Detect which cell encompasses the target text, then output its [x, y] center coordinate. 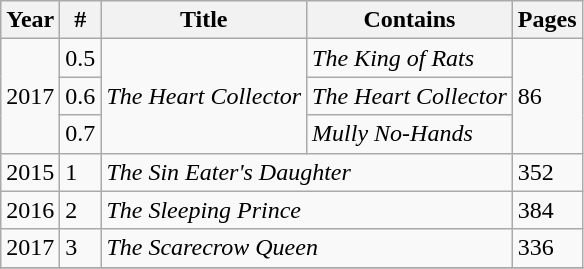
0.6 [80, 96]
2015 [30, 172]
86 [547, 96]
The Scarecrow Queen [306, 248]
1 [80, 172]
The King of Rats [410, 58]
The Sin Eater's Daughter [306, 172]
0.5 [80, 58]
# [80, 20]
Title [204, 20]
352 [547, 172]
336 [547, 248]
Contains [410, 20]
0.7 [80, 134]
The Sleeping Prince [306, 210]
384 [547, 210]
2016 [30, 210]
Mully No-Hands [410, 134]
2 [80, 210]
Year [30, 20]
Pages [547, 20]
3 [80, 248]
